Determine the [x, y] coordinate at the center of the cell enclosing the given text.  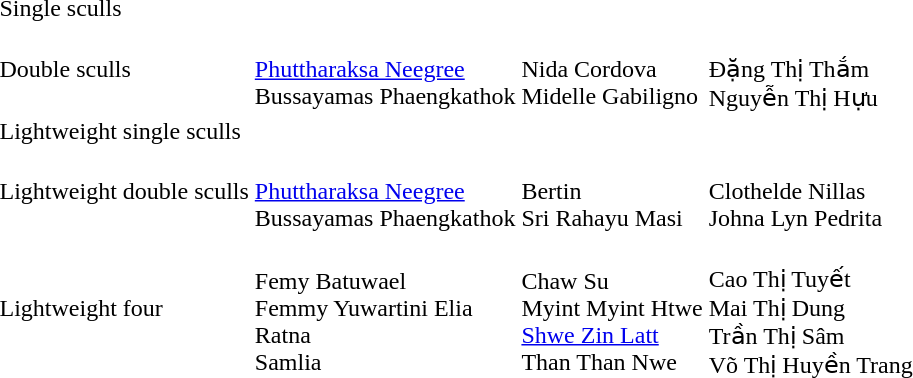
BertinSri Rahayu Masi [612, 191]
Nida CordovaMidelle Gabiligno [612, 70]
